Pinpoint the cell where the given text exists, returning its [x, y] midpoint coordinate. 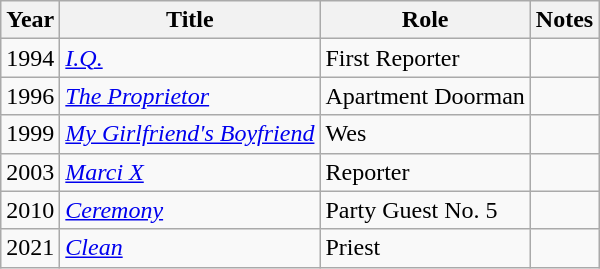
Marci X [190, 172]
My Girlfriend's Boyfriend [190, 134]
Apartment Doorman [425, 96]
1994 [30, 58]
Title [190, 20]
2003 [30, 172]
Wes [425, 134]
1996 [30, 96]
Notes [564, 20]
Ceremony [190, 210]
Reporter [425, 172]
2010 [30, 210]
1999 [30, 134]
Role [425, 20]
Party Guest No. 5 [425, 210]
First Reporter [425, 58]
I.Q. [190, 58]
Clean [190, 248]
Priest [425, 248]
Year [30, 20]
The Proprietor [190, 96]
2021 [30, 248]
